Identify which cell holds the provided text, then report its (X, Y) central coordinate. 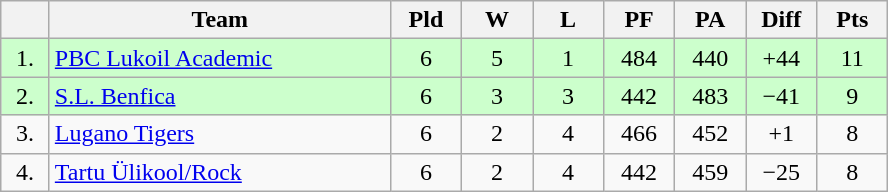
2. (26, 96)
4. (26, 172)
483 (710, 96)
484 (640, 58)
−25 (782, 172)
Pts (852, 20)
459 (710, 172)
Team (220, 20)
Diff (782, 20)
PBC Lukoil Academic (220, 58)
440 (710, 58)
9 (852, 96)
11 (852, 58)
Tartu Ülikool/Rock (220, 172)
452 (710, 134)
1. (26, 58)
−41 (782, 96)
+1 (782, 134)
Lugano Tigers (220, 134)
3. (26, 134)
466 (640, 134)
PA (710, 20)
5 (496, 58)
1 (568, 58)
L (568, 20)
+44 (782, 58)
Pld (426, 20)
W (496, 20)
PF (640, 20)
S.L. Benfica (220, 96)
